Return the [x, y] coordinate for the center point of the cell that contains the specified text.  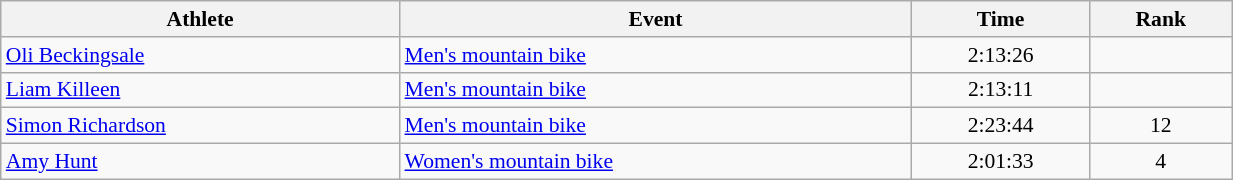
Athlete [200, 19]
2:01:33 [1001, 162]
2:13:26 [1001, 55]
2:13:11 [1001, 90]
Amy Hunt [200, 162]
Women's mountain bike [656, 162]
Time [1001, 19]
12 [1161, 126]
2:23:44 [1001, 126]
Simon Richardson [200, 126]
Liam Killeen [200, 90]
Oli Beckingsale [200, 55]
4 [1161, 162]
Event [656, 19]
Rank [1161, 19]
